Scan for the cell matching the given text and deliver its (X, Y) coordinate at center. 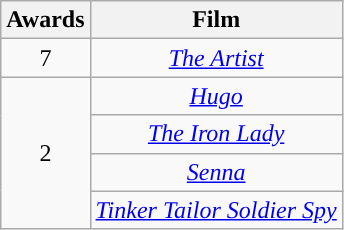
7 (46, 58)
Awards (46, 20)
Tinker Tailor Soldier Spy (216, 210)
Hugo (216, 96)
The Iron Lady (216, 134)
Film (216, 20)
The Artist (216, 58)
2 (46, 153)
Senna (216, 172)
